Determine the (X, Y) coordinate at the center of the cell enclosing the given text.  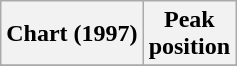
Chart (1997) (72, 34)
Peakposition (189, 34)
